Search for the cell housing the specified text and yield its [X, Y] center coordinate. 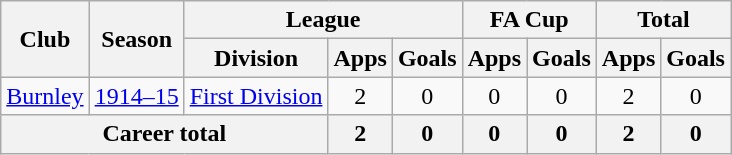
Burnley [45, 96]
Total [663, 20]
Club [45, 39]
Season [136, 39]
1914–15 [136, 96]
FA Cup [529, 20]
First Division [256, 96]
Career total [164, 134]
League [323, 20]
Division [256, 58]
